Return [x, y] of the center of cell containing provided text 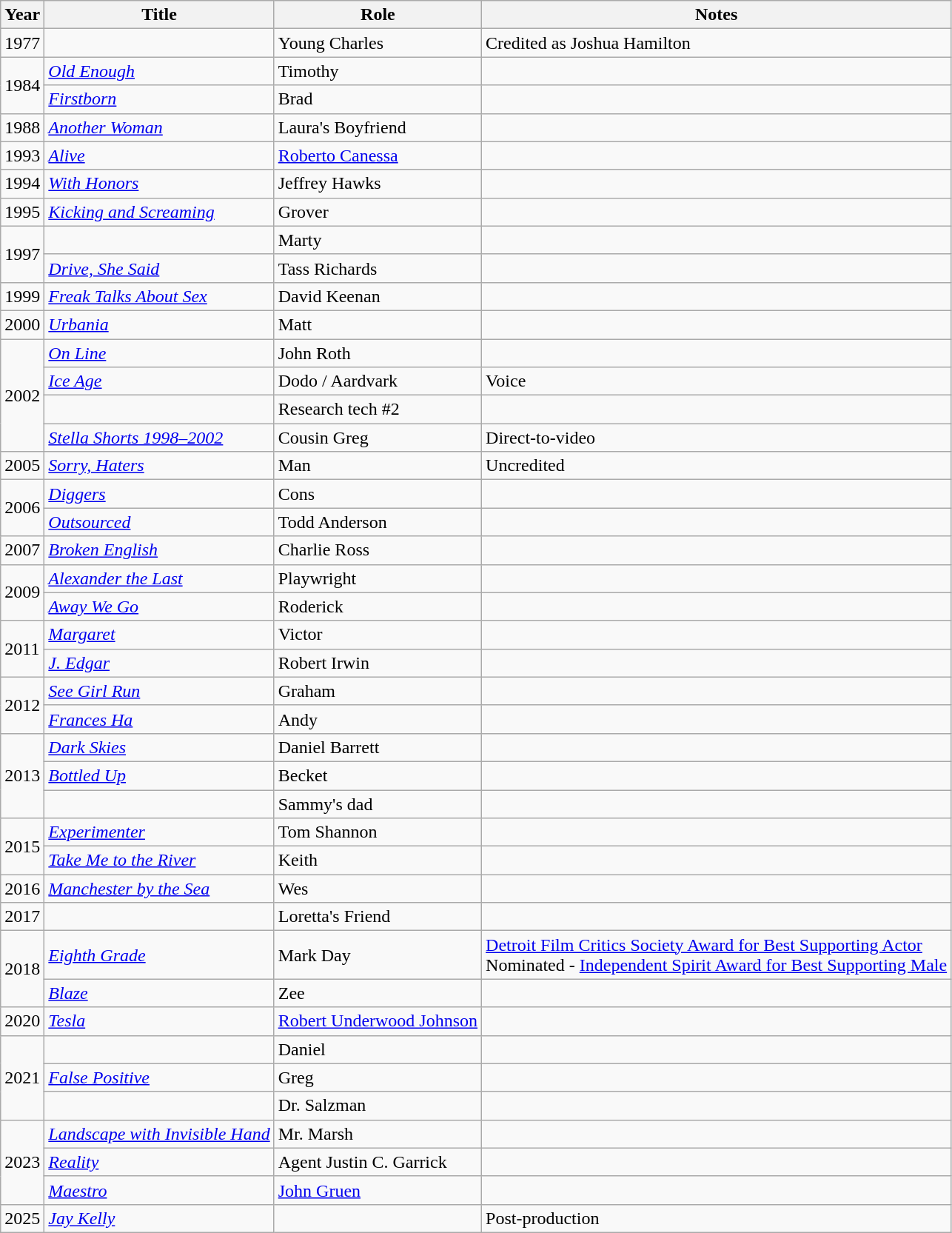
Mark Day [378, 955]
Dr. Salzman [378, 1106]
Research tech #2 [378, 410]
Manchester by the Sea [159, 889]
Blaze [159, 993]
With Honors [159, 184]
Zee [378, 993]
1995 [22, 212]
2009 [22, 592]
Old Enough [159, 71]
Andy [378, 719]
David Keenan [378, 296]
Roderick [378, 607]
Sorry, Haters [159, 466]
Playwright [378, 578]
Brad [378, 99]
Grover [378, 212]
Eighth Grade [159, 955]
Dark Skies [159, 747]
Experimenter [159, 832]
2007 [22, 550]
Another Woman [159, 127]
Tom Shannon [378, 832]
Kicking and Screaming [159, 212]
2011 [22, 649]
Jeffrey Hawks [378, 184]
Stella Shorts 1998–2002 [159, 438]
Mr. Marsh [378, 1134]
Victor [378, 635]
J. Edgar [159, 663]
Freak Talks About Sex [159, 296]
1994 [22, 184]
Broken English [159, 550]
Todd Anderson [378, 522]
1984 [22, 85]
Timothy [378, 71]
2023 [22, 1162]
False Positive [159, 1077]
Matt [378, 324]
Diggers [159, 494]
Uncredited [717, 466]
Detroit Film Critics Society Award for Best Supporting ActorNominated - Independent Spirit Award for Best Supporting Male [717, 955]
2006 [22, 508]
Greg [378, 1077]
Sammy's dad [378, 803]
Urbania [159, 324]
2013 [22, 775]
On Line [159, 353]
Agent Justin C. Garrick [378, 1162]
1997 [22, 254]
Wes [378, 889]
Direct-to-video [717, 438]
2012 [22, 705]
Post-production [717, 1218]
Role [378, 15]
Outsourced [159, 522]
Roberto Canessa [378, 156]
2018 [22, 969]
Laura's Boyfriend [378, 127]
Daniel Barrett [378, 747]
Becket [378, 775]
Charlie Ross [378, 550]
2017 [22, 917]
1999 [22, 296]
1988 [22, 127]
2016 [22, 889]
Marty [378, 240]
Daniel [378, 1049]
2000 [22, 324]
Year [22, 15]
Robert Irwin [378, 663]
Robert Underwood Johnson [378, 1021]
See Girl Run [159, 691]
Drive, She Said [159, 268]
Man [378, 466]
2020 [22, 1021]
Away We Go [159, 607]
John Roth [378, 353]
Cousin Greg [378, 438]
Loretta's Friend [378, 917]
Margaret [159, 635]
Dodo / Aardvark [378, 381]
1993 [22, 156]
Landscape with Invisible Hand [159, 1134]
2021 [22, 1077]
Reality [159, 1162]
Tesla [159, 1021]
John Gruen [378, 1190]
2005 [22, 466]
Credited as Joshua Hamilton [717, 43]
Notes [717, 15]
Keith [378, 861]
Maestro [159, 1190]
Bottled Up [159, 775]
Take Me to the River [159, 861]
Ice Age [159, 381]
1977 [22, 43]
2002 [22, 395]
Tass Richards [378, 268]
Frances Ha [159, 719]
Title [159, 15]
Graham [378, 691]
Cons [378, 494]
Firstborn [159, 99]
Young Charles [378, 43]
Alexander the Last [159, 578]
2025 [22, 1218]
Jay Kelly [159, 1218]
Alive [159, 156]
2015 [22, 846]
Voice [717, 381]
